Return [X, Y] of the center of cell containing provided text 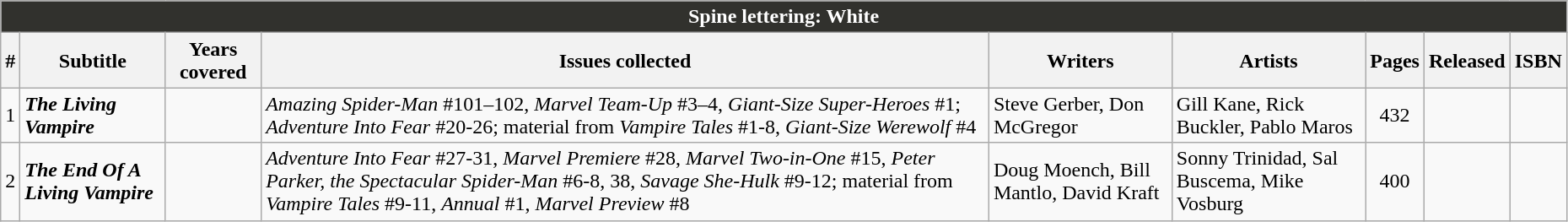
Subtitle [93, 61]
The Living Vampire [93, 115]
Doug Moench, Bill Mantlo, David Kraft [1080, 181]
Artists [1269, 61]
# [10, 61]
Spine lettering: White [784, 17]
ISBN [1538, 61]
Issues collected [626, 61]
Pages [1395, 61]
2 [10, 181]
1 [10, 115]
Steve Gerber, Don McGregor [1080, 115]
432 [1395, 115]
Writers [1080, 61]
Gill Kane, Rick Buckler, Pablo Maros [1269, 115]
Sonny Trinidad, Sal Buscema, Mike Vosburg [1269, 181]
The End Of A Living Vampire [93, 181]
Released [1467, 61]
400 [1395, 181]
Years covered [213, 61]
